Find where the given text appears and provide that cell's center as (x, y) coordinate. 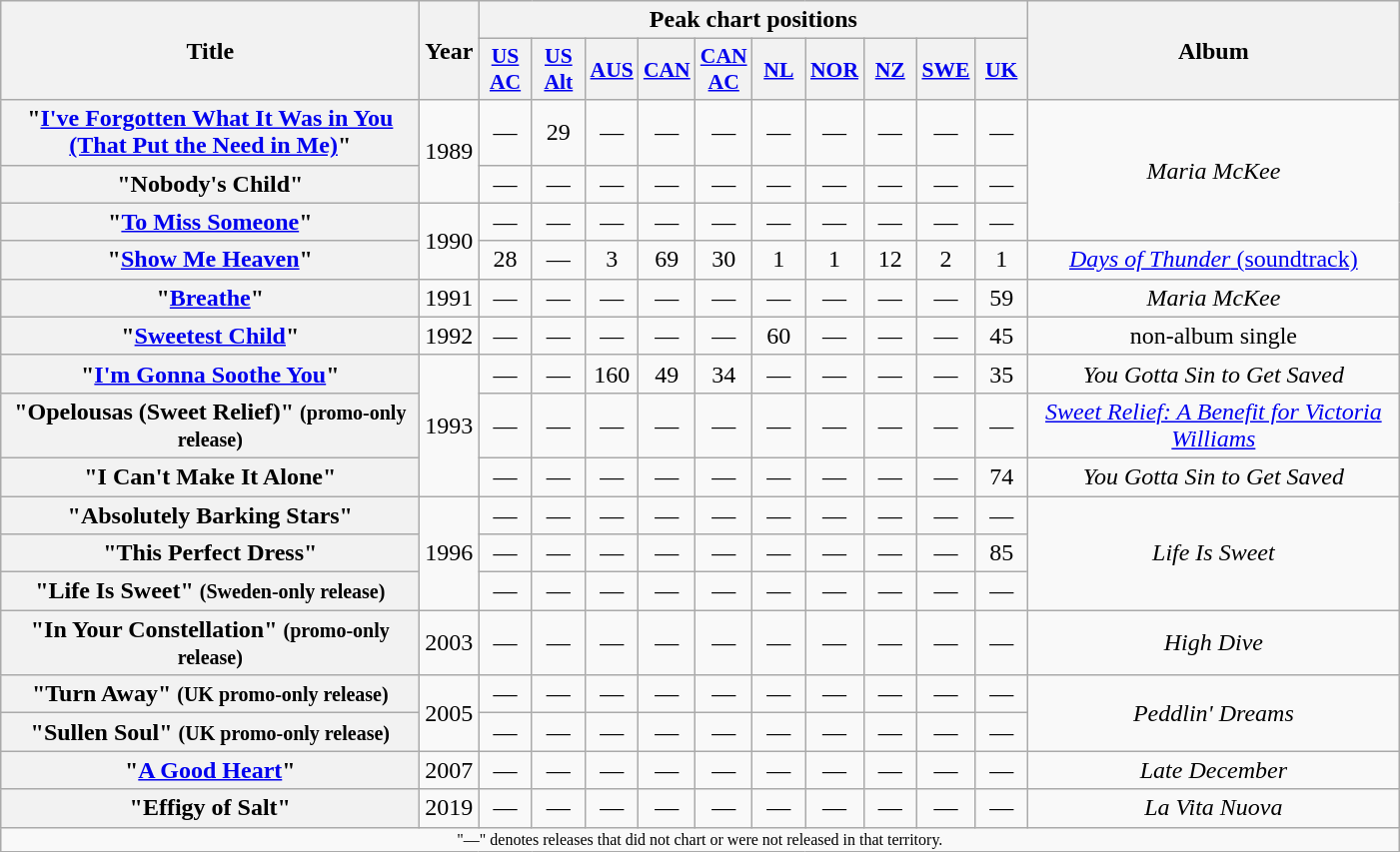
"This Perfect Dress" (210, 553)
1989 (450, 152)
1993 (450, 426)
Year (450, 50)
"Show Me Heaven" (210, 260)
85 (1001, 553)
3 (612, 260)
US AC (506, 70)
"Sweetest Child" (210, 336)
SWE (945, 70)
"Nobody's Child" (210, 184)
"Life Is Sweet" (Sweden-only release) (210, 591)
CAN AC (723, 70)
Title (210, 50)
Days of Thunder (soundtrack) (1213, 260)
69 (668, 260)
"In Your Constellation" (promo-only release) (210, 643)
60 (779, 336)
NOR (834, 70)
Peak chart positions (753, 20)
30 (723, 260)
Life Is Sweet (1213, 552)
"Sullen Soul" (UK promo-only release) (210, 732)
AUS (612, 70)
12 (889, 260)
non-album single (1213, 336)
NZ (889, 70)
2 (945, 260)
Album (1213, 50)
"A Good Heart" (210, 770)
NL (779, 70)
74 (1001, 476)
2005 (450, 713)
"—" denotes releases that did not chart or were not released in that territory. (700, 839)
45 (1001, 336)
59 (1001, 298)
"Turn Away" (UK promo-only release) (210, 694)
"I Can't Make It Alone" (210, 476)
35 (1001, 374)
"Effigy of Salt" (210, 808)
1992 (450, 336)
29 (558, 132)
La Vita Nuova (1213, 808)
UK (1001, 70)
2019 (450, 808)
"Opelousas (Sweet Relief)" (promo-only release) (210, 426)
"I've Forgotten What It Was in You (That Put the Need in Me)" (210, 132)
Late December (1213, 770)
High Dive (1213, 643)
CAN (668, 70)
"I'm Gonna Soothe You" (210, 374)
"To Miss Someone" (210, 222)
160 (612, 374)
28 (506, 260)
Sweet Relief: A Benefit for Victoria Williams (1213, 426)
"Breathe" (210, 298)
"Absolutely Barking Stars" (210, 514)
34 (723, 374)
1990 (450, 241)
1996 (450, 552)
1991 (450, 298)
Peddlin' Dreams (1213, 713)
US Alt (558, 70)
2007 (450, 770)
49 (668, 374)
2003 (450, 643)
